Capture the cell that displays the provided text and extract its [X, Y] central coordinate. 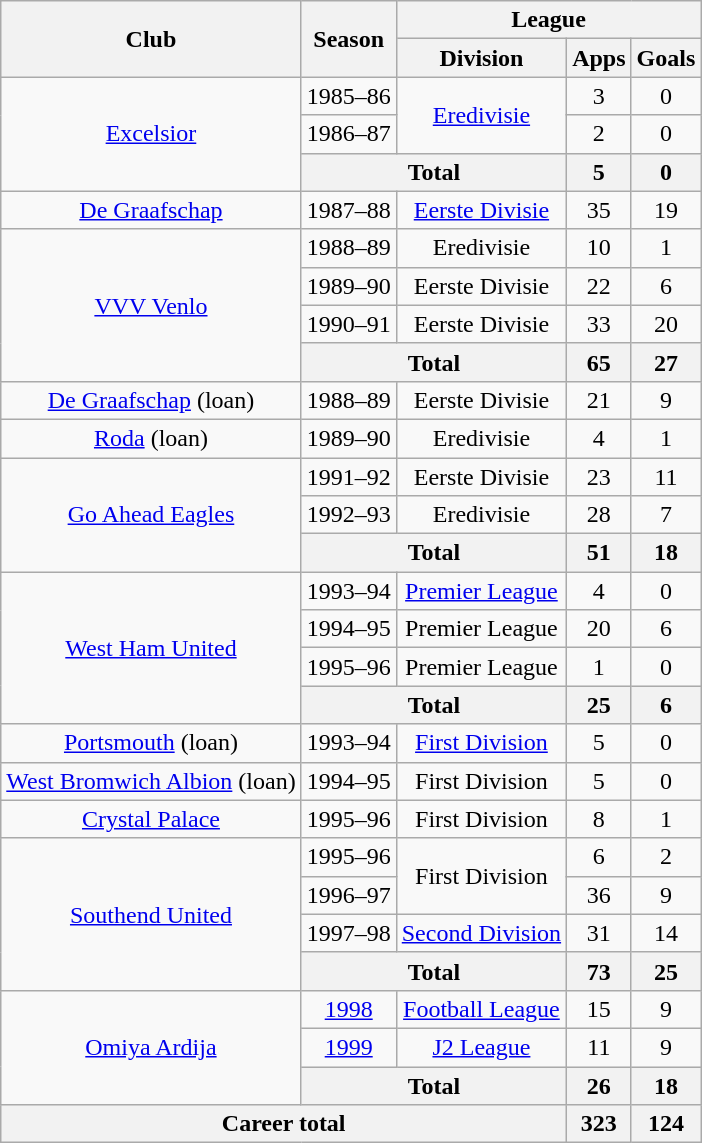
Southend United [151, 914]
14 [666, 933]
28 [599, 515]
Season [348, 39]
VVV Venlo [151, 305]
23 [599, 477]
League [548, 20]
1987–88 [348, 210]
31 [599, 933]
West Bromwich Albion (loan) [151, 781]
Portsmouth (loan) [151, 743]
51 [599, 553]
Football League [481, 1009]
Roda (loan) [151, 438]
1996–97 [348, 895]
Second Division [481, 933]
1990–91 [348, 324]
36 [599, 895]
1986–87 [348, 134]
3 [599, 96]
15 [599, 1009]
Apps [599, 58]
1991–92 [348, 477]
65 [599, 362]
22 [599, 286]
Career total [284, 1124]
26 [599, 1085]
De Graafschap [151, 210]
21 [599, 400]
10 [599, 248]
Club [151, 39]
27 [666, 362]
West Ham United [151, 648]
Omiya Ardija [151, 1047]
Go Ahead Eagles [151, 515]
1992–93 [348, 515]
1998 [348, 1009]
1999 [348, 1047]
19 [666, 210]
Crystal Palace [151, 819]
Division [481, 58]
73 [599, 971]
7 [666, 515]
35 [599, 210]
De Graafschap (loan) [151, 400]
1985–86 [348, 96]
Excelsior [151, 134]
J2 League [481, 1047]
124 [666, 1124]
323 [599, 1124]
33 [599, 324]
Goals [666, 58]
1997–98 [348, 933]
8 [599, 819]
